Find where the given text appears and provide that cell's center as (x, y) coordinate. 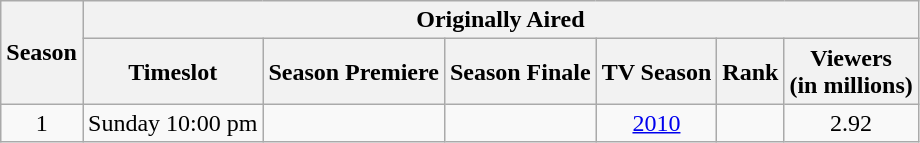
Sunday 10:00 pm (172, 123)
Viewers(in millions) (851, 72)
2.92 (851, 123)
Timeslot (172, 72)
Rank (750, 72)
Season Premiere (354, 72)
1 (42, 123)
2010 (656, 123)
Season Finale (520, 72)
Season (42, 52)
TV Season (656, 72)
Originally Aired (500, 20)
